For the text-containing cell, return its midpoint in [x, y] coordinate format. 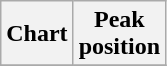
Chart [37, 34]
Peakposition [119, 34]
